Provide the [x, y] coordinate of the cell's center where the given text is located.  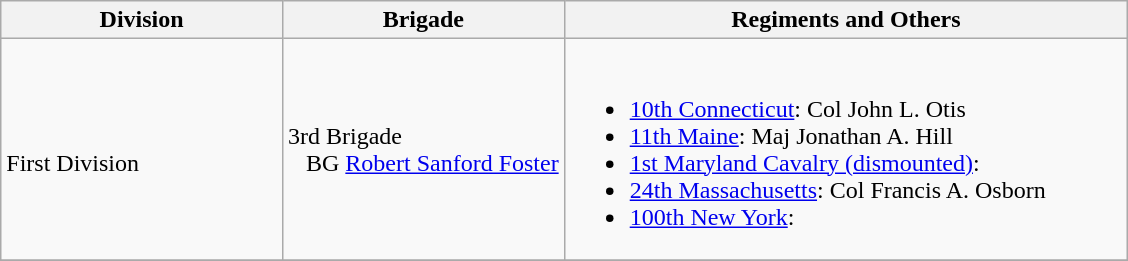
Brigade [423, 20]
First Division [142, 150]
Regiments and Others [846, 20]
3rd Brigade BG Robert Sanford Foster [423, 150]
Division [142, 20]
